Pinpoint the cell where the given text exists, returning its (X, Y) midpoint coordinate. 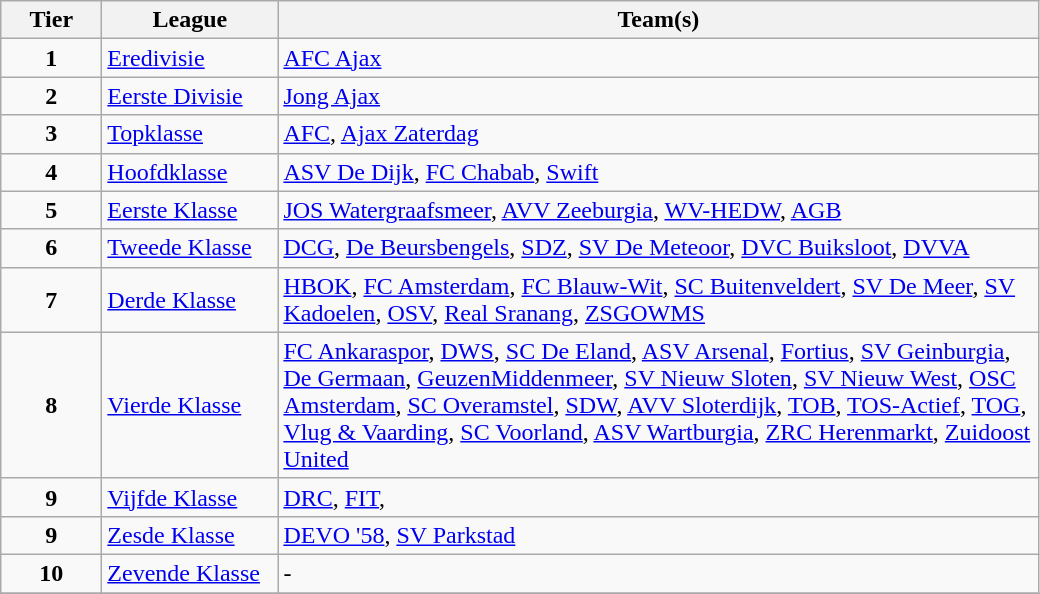
3 (52, 134)
Vierde Klasse (190, 405)
- (658, 573)
Zesde Klasse (190, 535)
5 (52, 210)
Eerste Klasse (190, 210)
HBOK, FC Amsterdam, FC Blauw-Wit, SC Buitenveldert, SV De Meer, SV Kadoelen, OSV, Real Sranang, ZSGOWMS (658, 300)
4 (52, 172)
Zevende Klasse (190, 573)
10 (52, 573)
DRC, FIT, (658, 497)
Tweede Klasse (190, 248)
AFC, Ajax Zaterdag (658, 134)
Vijfde Klasse (190, 497)
7 (52, 300)
Hoofdklasse (190, 172)
Derde Klasse (190, 300)
Jong Ajax (658, 96)
Tier (52, 20)
Topklasse (190, 134)
DCG, De Beursbengels, SDZ, SV De Meteoor, DVC Buiksloot, DVVA (658, 248)
ASV De Dijk, FC Chabab, Swift (658, 172)
JOS Watergraafsmeer, AVV Zeeburgia, WV-HEDW, AGB (658, 210)
Team(s) (658, 20)
Eerste Divisie (190, 96)
AFC Ajax (658, 58)
DEVO '58, SV Parkstad (658, 535)
1 (52, 58)
8 (52, 405)
Eredivisie (190, 58)
2 (52, 96)
League (190, 20)
6 (52, 248)
